Return the (x, y) coordinate for the center point of the cell that contains the specified text.  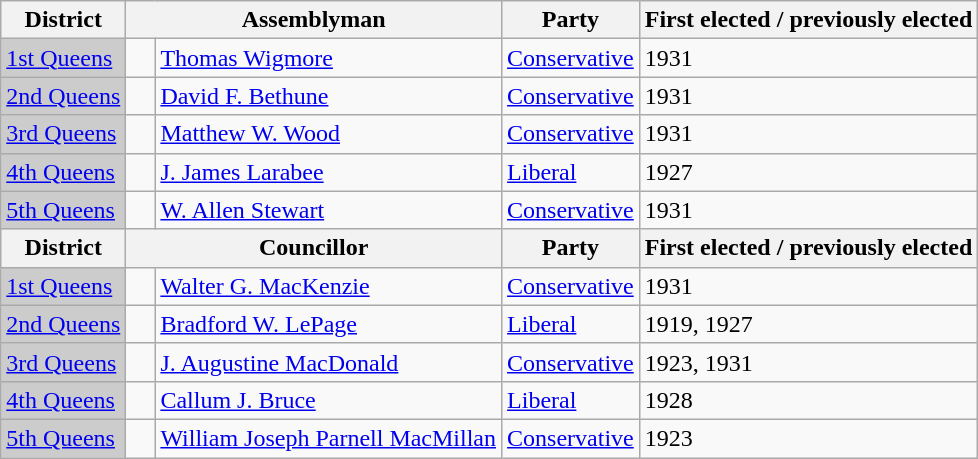
J. Augustine MacDonald (328, 362)
Callum J. Bruce (328, 400)
Matthew W. Wood (328, 134)
Councillor (314, 248)
Assemblyman (314, 20)
1919, 1927 (808, 324)
Walter G. MacKenzie (328, 286)
1923 (808, 438)
1928 (808, 400)
Thomas Wigmore (328, 58)
1927 (808, 172)
William Joseph Parnell MacMillan (328, 438)
W. Allen Stewart (328, 210)
J. James Larabee (328, 172)
1923, 1931 (808, 362)
David F. Bethune (328, 96)
Bradford W. LePage (328, 324)
